From the cell containing the given text, extract its center point as (X, Y) coordinate. 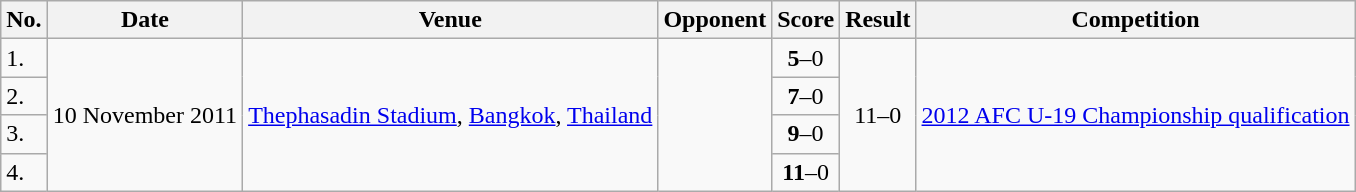
Venue (450, 20)
Score (806, 20)
Competition (1136, 20)
5–0 (806, 58)
10 November 2011 (144, 115)
No. (24, 20)
2. (24, 96)
2012 AFC U-19 Championship qualification (1136, 115)
3. (24, 134)
9–0 (806, 134)
4. (24, 172)
Date (144, 20)
7–0 (806, 96)
Thephasadin Stadium, Bangkok, Thailand (450, 115)
1. (24, 58)
Result (878, 20)
Opponent (715, 20)
